Identify which cell holds the provided text, then report its (x, y) central coordinate. 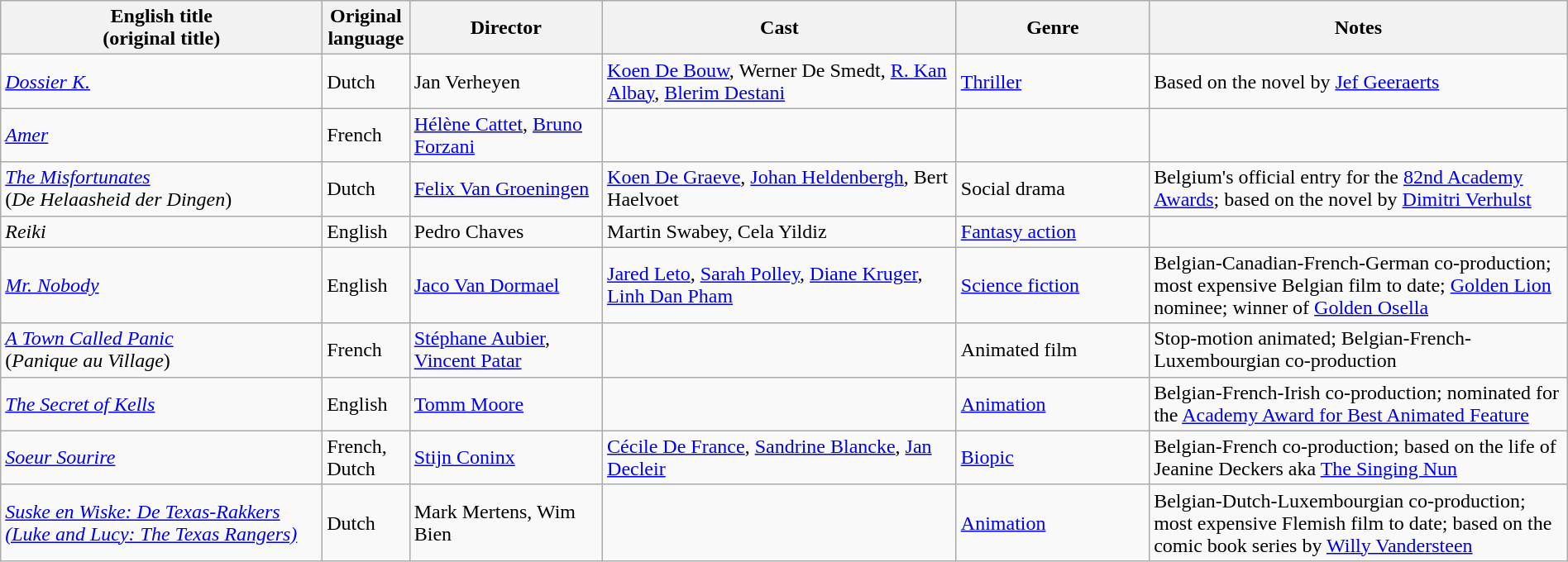
Martin Swabey, Cela Yildiz (780, 231)
English title (original title) (162, 28)
Mark Mertens, Wim Bien (506, 522)
Stijn Coninx (506, 458)
Dossier K. (162, 81)
Cast (780, 28)
French, Dutch (366, 458)
Biopic (1052, 458)
Reiki (162, 231)
Belgian-Dutch-Luxembourgian co-production; most expensive Flemish film to date; based on the comic book series by Willy Vandersteen (1359, 522)
Social drama (1052, 188)
Suske en Wiske: De Texas-Rakkers (Luke and Lucy: The Texas Rangers) (162, 522)
Koen De Bouw, Werner De Smedt, R. Kan Albay, Blerim Destani (780, 81)
Soeur Sourire (162, 458)
Jared Leto, Sarah Polley, Diane Kruger, Linh Dan Pham (780, 285)
Stop-motion animated; Belgian-French-Luxembourgian co-production (1359, 350)
A Town Called Panic (Panique au Village) (162, 350)
Based on the novel by Jef Geeraerts (1359, 81)
Belgian-French co-production; based on the life of Jeanine Deckers aka The Singing Nun (1359, 458)
Belgian-Canadian-French-German co-production; most expensive Belgian film to date; Golden Lion nominee; winner of Golden Osella (1359, 285)
Jan Verheyen (506, 81)
Pedro Chaves (506, 231)
Science fiction (1052, 285)
Fantasy action (1052, 231)
Notes (1359, 28)
Koen De Graeve, Johan Heldenbergh, Bert Haelvoet (780, 188)
Cécile De France, Sandrine Blancke, Jan Decleir (780, 458)
Felix Van Groeningen (506, 188)
Amer (162, 136)
Hélène Cattet, Bruno Forzani (506, 136)
Director (506, 28)
Tomm Moore (506, 403)
Stéphane Aubier, Vincent Patar (506, 350)
Original language (366, 28)
The Misfortunates (De Helaasheid der Dingen) (162, 188)
Genre (1052, 28)
Mr. Nobody (162, 285)
Thriller (1052, 81)
Belgian-French-Irish co-production; nominated for the Academy Award for Best Animated Feature (1359, 403)
Animated film (1052, 350)
The Secret of Kells (162, 403)
Jaco Van Dormael (506, 285)
Belgium's official entry for the 82nd Academy Awards; based on the novel by Dimitri Verhulst (1359, 188)
